Determine the (x, y) coordinate at the center of the cell enclosing the given text.  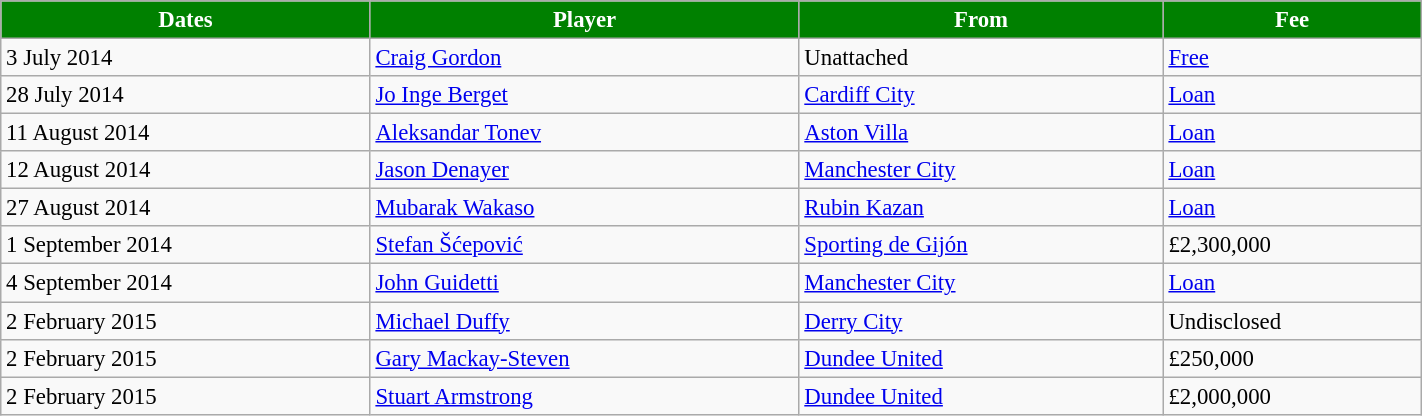
27 August 2014 (186, 208)
Sporting de Gijón (981, 245)
£2,300,000 (1292, 245)
Mubarak Wakaso (584, 208)
Stuart Armstrong (584, 396)
Undisclosed (1292, 321)
Jo Inge Berget (584, 95)
Player (584, 20)
Derry City (981, 321)
From (981, 20)
Dates (186, 20)
Unattached (981, 58)
Rubin Kazan (981, 208)
Cardiff City (981, 95)
£250,000 (1292, 358)
1 September 2014 (186, 245)
Aston Villa (981, 133)
12 August 2014 (186, 170)
Stefan Šćepović (584, 245)
Aleksandar Tonev (584, 133)
Gary Mackay-Steven (584, 358)
£2,000,000 (1292, 396)
Fee (1292, 20)
Michael Duffy (584, 321)
11 August 2014 (186, 133)
Craig Gordon (584, 58)
4 September 2014 (186, 283)
Jason Denayer (584, 170)
John Guidetti (584, 283)
28 July 2014 (186, 95)
Free (1292, 58)
3 July 2014 (186, 58)
